Detect which cell encompasses the target text, then output its [x, y] center coordinate. 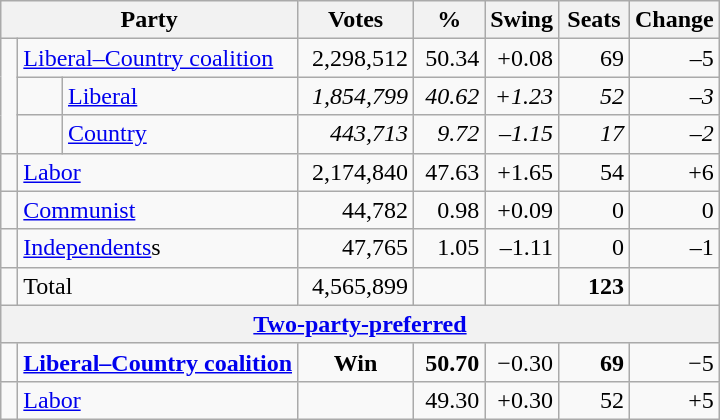
% [450, 20]
+6 [674, 172]
1,854,799 [356, 96]
–1 [674, 248]
–2 [674, 134]
+0.09 [522, 210]
17 [594, 134]
40.62 [450, 96]
9.72 [450, 134]
50.34 [450, 58]
1.05 [450, 248]
47,765 [356, 248]
Two-party-preferred [360, 324]
–1.11 [522, 248]
Swing [522, 20]
+1.65 [522, 172]
Communist [158, 210]
47.63 [450, 172]
Total [158, 286]
+0.30 [522, 400]
–1.15 [522, 134]
0.98 [450, 210]
Country [180, 134]
+1.23 [522, 96]
Party [150, 20]
50.70 [450, 362]
2,174,840 [356, 172]
Seats [594, 20]
2,298,512 [356, 58]
−5 [674, 362]
Votes [356, 20]
Independentss [158, 248]
4,565,899 [356, 286]
+0.08 [522, 58]
Change [674, 20]
49.30 [450, 400]
Liberal [180, 96]
–3 [674, 96]
Win [356, 362]
123 [594, 286]
54 [594, 172]
443,713 [356, 134]
−0.30 [522, 362]
+5 [674, 400]
44,782 [356, 210]
–5 [674, 58]
